Extract the (x, y) coordinate from the center of the cell holding the provided text.  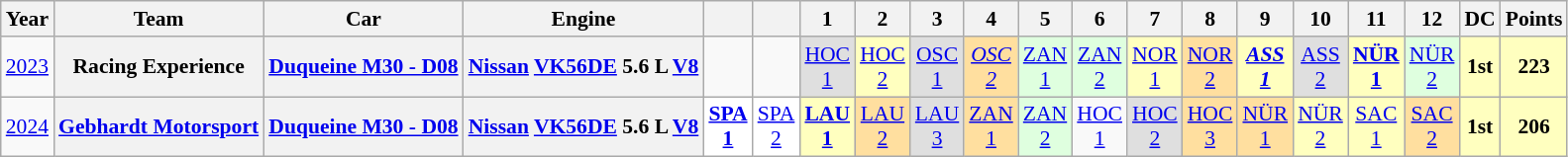
OSC2 (991, 67)
HOC3 (1210, 126)
223 (1534, 67)
SPA2 (777, 126)
7 (1155, 19)
6 (1099, 19)
Gebhardt Motorsport (158, 126)
Team (158, 19)
2024 (28, 126)
LAU2 (883, 126)
2 (883, 19)
Car (363, 19)
LAU1 (827, 126)
10 (1320, 19)
12 (1432, 19)
OSC1 (937, 67)
Engine (584, 19)
SAC2 (1432, 126)
ASS2 (1320, 67)
Racing Experience (158, 67)
5 (1045, 19)
2023 (28, 67)
Year (28, 19)
NOR1 (1155, 67)
206 (1534, 126)
9 (1265, 19)
Points (1534, 19)
NOR2 (1210, 67)
4 (991, 19)
DC (1480, 19)
SPA1 (727, 126)
SAC1 (1377, 126)
3 (937, 19)
ASS1 (1265, 67)
LAU3 (937, 126)
11 (1377, 19)
1 (827, 19)
8 (1210, 19)
